Locate the cell with the specified text and output its (x, y) center coordinate. 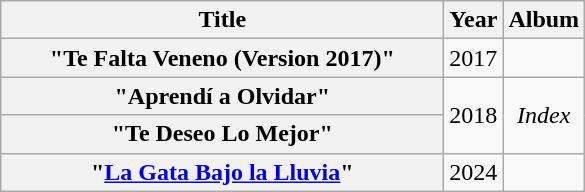
2018 (474, 115)
Album (544, 20)
Index (544, 115)
"La Gata Bajo la Lluvia" (222, 172)
"Te Deseo Lo Mejor" (222, 134)
Year (474, 20)
"Aprendí a Olvidar" (222, 96)
2024 (474, 172)
Title (222, 20)
2017 (474, 58)
"Te Falta Veneno (Version 2017)" (222, 58)
